Determine the [X, Y] coordinate at the center of the cell enclosing the given text.  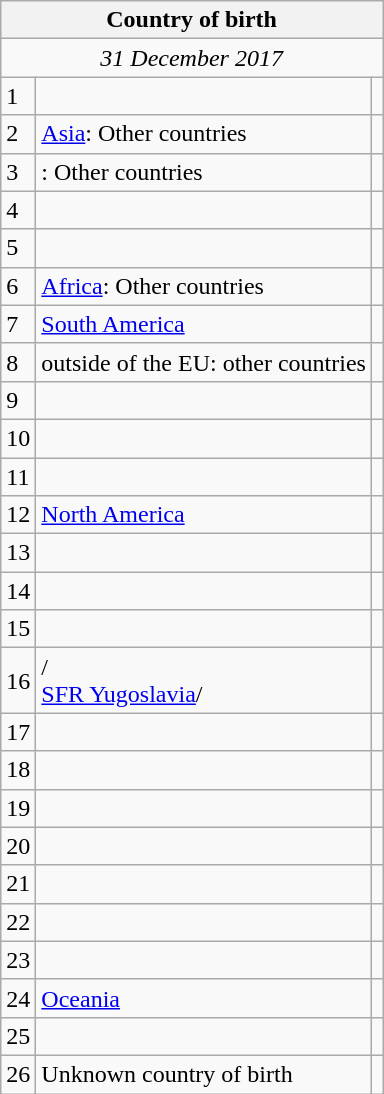
23 [18, 960]
South America [204, 324]
Africa: Other countries [204, 286]
9 [18, 400]
25 [18, 1036]
7 [18, 324]
8 [18, 362]
4 [18, 210]
31 December 2017 [192, 58]
19 [18, 808]
11 [18, 477]
Unknown country of birth [204, 1074]
20 [18, 846]
12 [18, 515]
2 [18, 134]
/SFR Yugoslavia/ [204, 680]
14 [18, 591]
Country of birth [192, 20]
5 [18, 248]
: Other countries [204, 172]
13 [18, 553]
24 [18, 998]
21 [18, 884]
6 [18, 286]
3 [18, 172]
17 [18, 732]
26 [18, 1074]
18 [18, 770]
North America [204, 515]
outside of the EU: other countries [204, 362]
16 [18, 680]
15 [18, 629]
22 [18, 922]
Oceania [204, 998]
Asia: Other countries [204, 134]
10 [18, 438]
1 [18, 96]
